Scan for the cell matching the given text and deliver its [X, Y] coordinate at center. 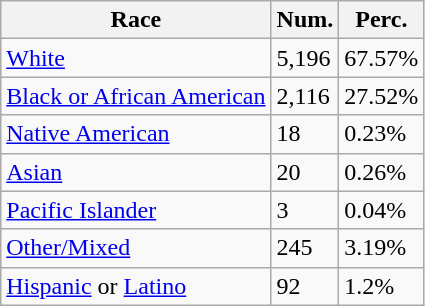
20 [305, 172]
Num. [305, 20]
3.19% [382, 248]
0.23% [382, 134]
67.57% [382, 58]
92 [305, 286]
27.52% [382, 96]
Other/Mixed [136, 248]
Perc. [382, 20]
Race [136, 20]
Pacific Islander [136, 210]
0.26% [382, 172]
245 [305, 248]
1.2% [382, 286]
2,116 [305, 96]
Hispanic or Latino [136, 286]
5,196 [305, 58]
0.04% [382, 210]
Native American [136, 134]
Asian [136, 172]
Black or African American [136, 96]
3 [305, 210]
18 [305, 134]
White [136, 58]
